Identify which cell holds the provided text, then report its [x, y] central coordinate. 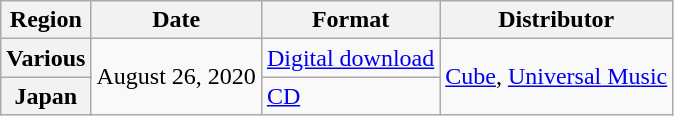
Region [46, 20]
Cube, Universal Music [556, 77]
Japan [46, 96]
CD [350, 96]
Format [350, 20]
Digital download [350, 58]
Distributor [556, 20]
August 26, 2020 [176, 77]
Various [46, 58]
Date [176, 20]
